Identify which cell holds the provided text, then report its (X, Y) central coordinate. 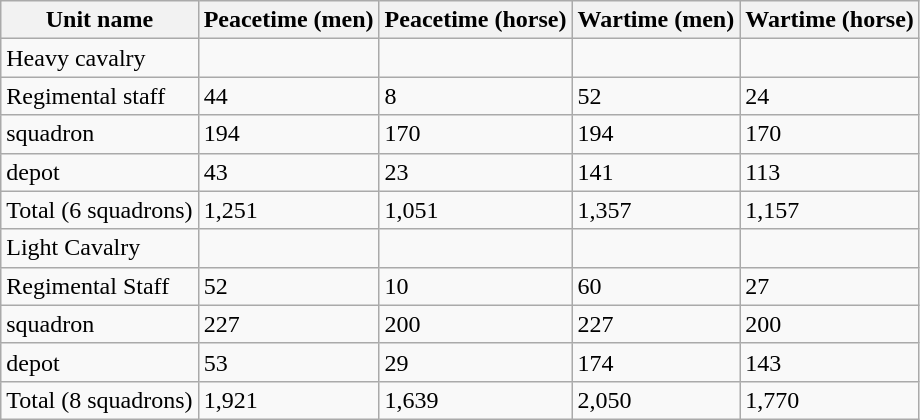
27 (830, 286)
24 (830, 96)
1,251 (288, 210)
Wartime (men) (656, 20)
1,770 (830, 400)
43 (288, 172)
1,357 (656, 210)
29 (476, 362)
143 (830, 362)
1,639 (476, 400)
Peacetime (horse) (476, 20)
1,157 (830, 210)
Regimental staff (100, 96)
Unit name (100, 20)
Regimental Staff (100, 286)
53 (288, 362)
141 (656, 172)
Heavy cavalry (100, 58)
2,050 (656, 400)
1,921 (288, 400)
Wartime (horse) (830, 20)
Total (6 squadrons) (100, 210)
Peacetime (men) (288, 20)
44 (288, 96)
8 (476, 96)
Total (8 squadrons) (100, 400)
10 (476, 286)
1,051 (476, 210)
23 (476, 172)
Light Cavalry (100, 248)
174 (656, 362)
60 (656, 286)
113 (830, 172)
